Return [x, y] of the center of cell containing provided text 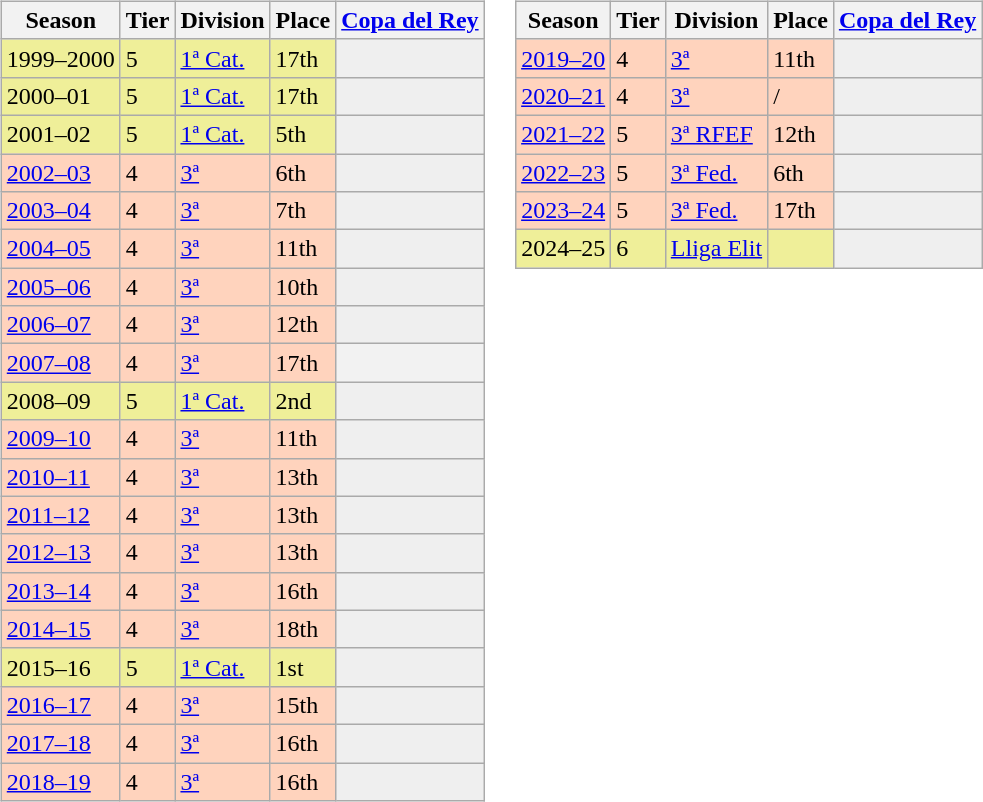
2014–15 [60, 629]
3ª RFEF [716, 134]
2007–08 [60, 363]
2018–19 [60, 781]
10th [303, 287]
2001–02 [60, 134]
2016–17 [60, 705]
/ [801, 96]
6 [638, 249]
2020–21 [564, 96]
2024–25 [564, 249]
2006–07 [60, 325]
2003–04 [60, 211]
2010–11 [60, 477]
Lliga Elit [716, 249]
7th [303, 211]
2013–14 [60, 591]
2002–03 [60, 173]
2000–01 [60, 96]
15th [303, 705]
2011–12 [60, 515]
2008–09 [60, 401]
1999–2000 [60, 58]
2004–05 [60, 249]
2021–22 [564, 134]
2005–06 [60, 287]
2009–10 [60, 439]
18th [303, 629]
2023–24 [564, 211]
2019–20 [564, 58]
2015–16 [60, 667]
2012–13 [60, 553]
5th [303, 134]
1st [303, 667]
2nd [303, 401]
2017–18 [60, 743]
2022–23 [564, 173]
